Pinpoint the cell where the given text exists, returning its (X, Y) midpoint coordinate. 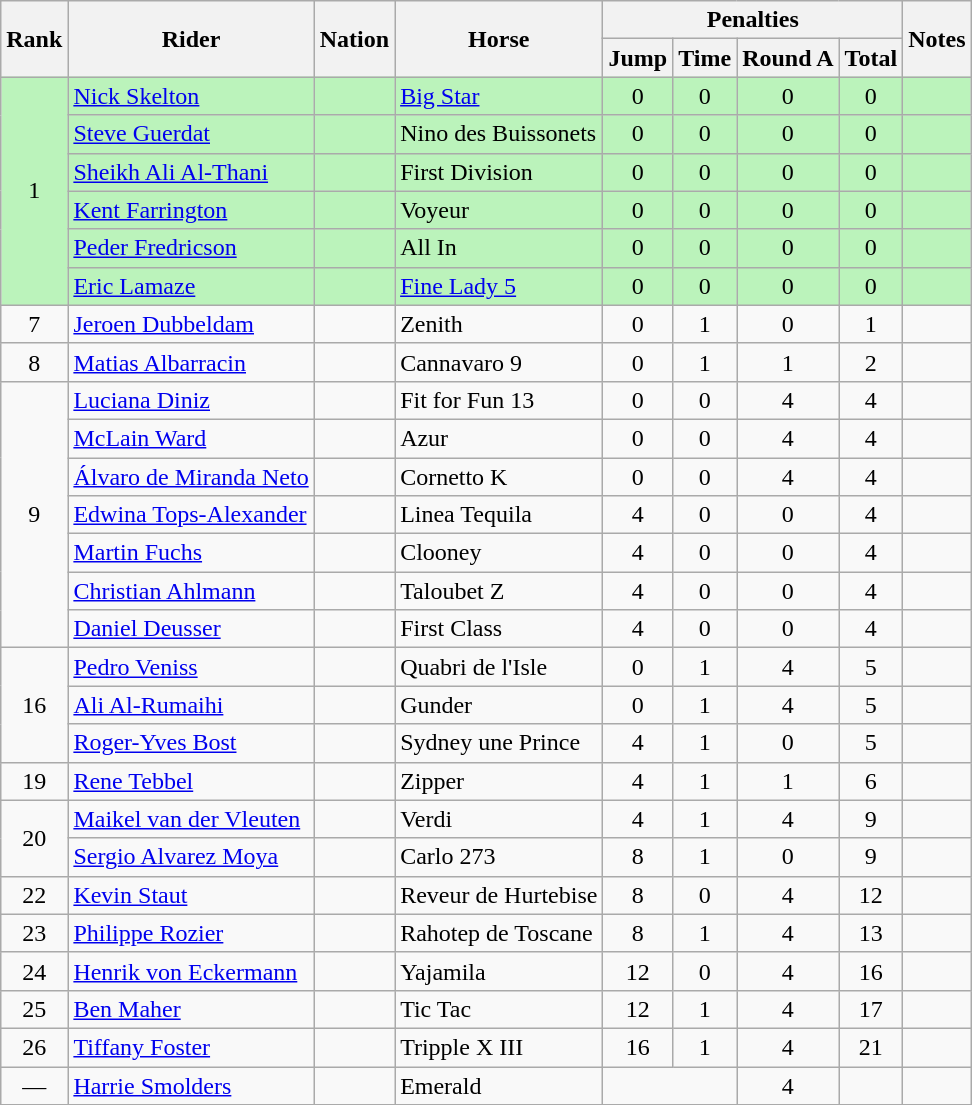
Nation (354, 39)
25 (34, 1009)
Christian Ahlmann (191, 591)
Tripple X III (499, 1047)
Clooney (499, 553)
6 (871, 781)
Round A (788, 58)
Reveur de Hurtebise (499, 895)
Ali Al-Rumaihi (191, 705)
Carlo 273 (499, 857)
Kevin Staut (191, 895)
Jump (638, 58)
19 (34, 781)
20 (34, 838)
Sergio Alvarez Moya (191, 857)
22 (34, 895)
13 (871, 933)
Taloubet Z (499, 591)
Cannavaro 9 (499, 362)
Rene Tebbel (191, 781)
Tic Tac (499, 1009)
Gunder (499, 705)
Ben Maher (191, 1009)
Steve Guerdat (191, 134)
Matias Albarracin (191, 362)
2 (871, 362)
Henrik von Eckermann (191, 971)
Fine Lady 5 (499, 286)
Quabri de l'Isle (499, 667)
Time (705, 58)
Cornetto K (499, 477)
23 (34, 933)
Yajamila (499, 971)
Eric Lamaze (191, 286)
Harrie Smolders (191, 1085)
All In (499, 248)
Kent Farrington (191, 210)
Penalties (753, 20)
Luciana Diniz (191, 400)
Linea Tequila (499, 515)
Jeroen Dubbeldam (191, 324)
Rahotep de Toscane (499, 933)
Voyeur (499, 210)
Roger-Yves Bost (191, 743)
Zipper (499, 781)
Martin Fuchs (191, 553)
Nino des Buissonets (499, 134)
McLain Ward (191, 438)
Álvaro de Miranda Neto (191, 477)
Rank (34, 39)
Philippe Rozier (191, 933)
Sydney une Prince (499, 743)
Rider (191, 39)
Daniel Deusser (191, 629)
First Class (499, 629)
Big Star (499, 96)
Tiffany Foster (191, 1047)
— (34, 1085)
17 (871, 1009)
Pedro Veniss (191, 667)
Verdi (499, 819)
First Division (499, 172)
26 (34, 1047)
Peder Fredricson (191, 248)
Notes (937, 39)
24 (34, 971)
Edwina Tops-Alexander (191, 515)
Horse (499, 39)
Zenith (499, 324)
Total (871, 58)
Maikel van der Vleuten (191, 819)
Fit for Fun 13 (499, 400)
21 (871, 1047)
Sheikh Ali Al-Thani (191, 172)
7 (34, 324)
Nick Skelton (191, 96)
Emerald (499, 1085)
Azur (499, 438)
